Provide the (x, y) coordinate of the cell's center where the given text is located.  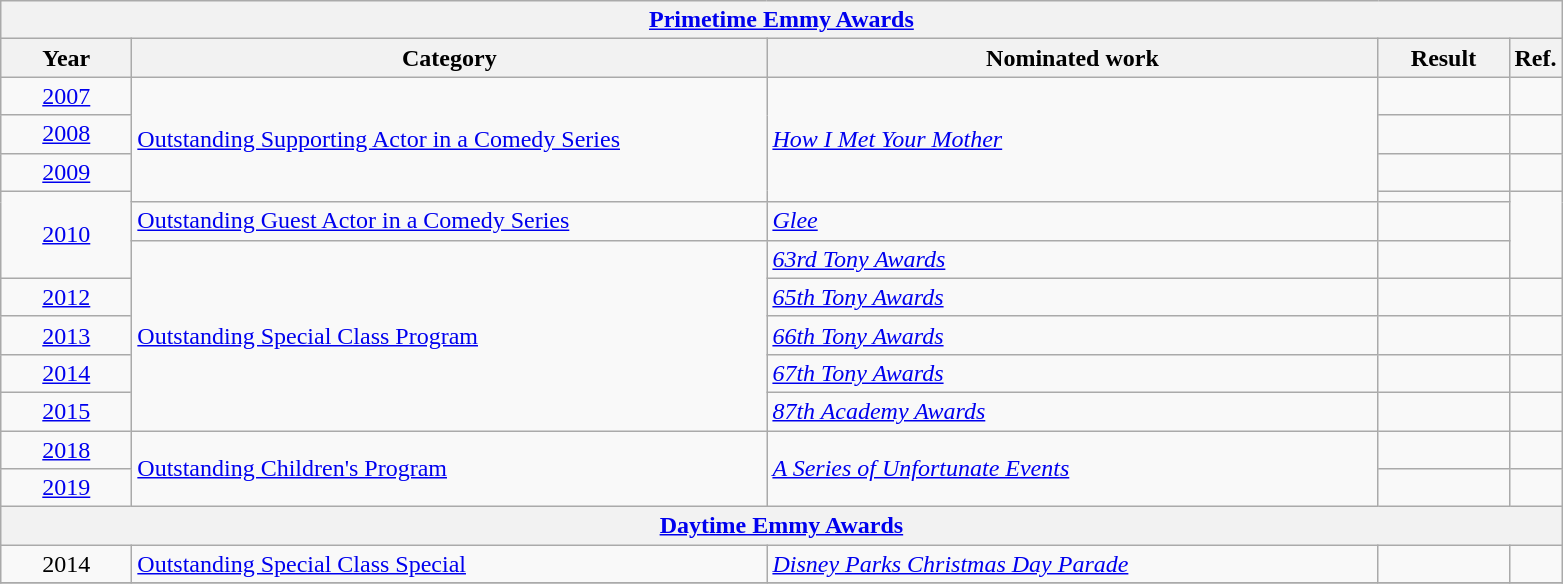
Result (1444, 58)
2013 (66, 335)
Outstanding Guest Actor in a Comedy Series (450, 221)
2012 (66, 297)
Outstanding Special Class Program (450, 335)
65th Tony Awards (1072, 297)
Primetime Emmy Awards (782, 20)
63rd Tony Awards (1072, 259)
How I Met Your Mother (1072, 140)
2019 (66, 488)
Outstanding Special Class Special (450, 564)
2008 (66, 134)
Outstanding Supporting Actor in a Comedy Series (450, 140)
Disney Parks Christmas Day Parade (1072, 564)
Outstanding Children's Program (450, 468)
2010 (66, 234)
Glee (1072, 221)
87th Academy Awards (1072, 411)
A Series of Unfortunate Events (1072, 468)
Ref. (1536, 58)
67th Tony Awards (1072, 373)
2009 (66, 172)
2007 (66, 96)
Daytime Emmy Awards (782, 526)
2018 (66, 449)
Category (450, 58)
Nominated work (1072, 58)
66th Tony Awards (1072, 335)
2015 (66, 411)
Year (66, 58)
